Find where the given text appears and provide that cell's center as [X, Y] coordinate. 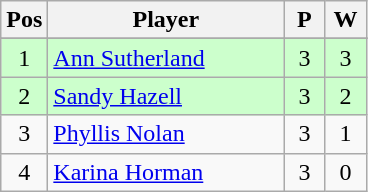
Pos [24, 20]
4 [24, 172]
0 [346, 172]
P [304, 20]
Player [166, 20]
W [346, 20]
Sandy Hazell [166, 96]
Karina Horman [166, 172]
Ann Sutherland [166, 58]
Phyllis Nolan [166, 134]
